Search for the cell housing the specified text and yield its (X, Y) center coordinate. 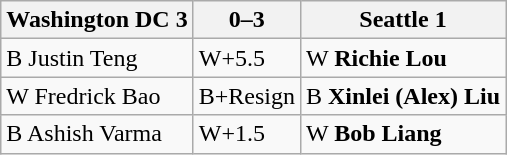
W+5.5 (246, 58)
B Ashish Varma (97, 134)
B+Resign (246, 96)
B Justin Teng (97, 58)
Washington DC 3 (97, 20)
B Xinlei (Alex) Liu (402, 96)
Seattle 1 (402, 20)
W Richie Lou (402, 58)
W Bob Liang (402, 134)
W+1.5 (246, 134)
0–3 (246, 20)
W Fredrick Bao (97, 96)
